Extract the [X, Y] coordinate from the center of the cell holding the provided text.  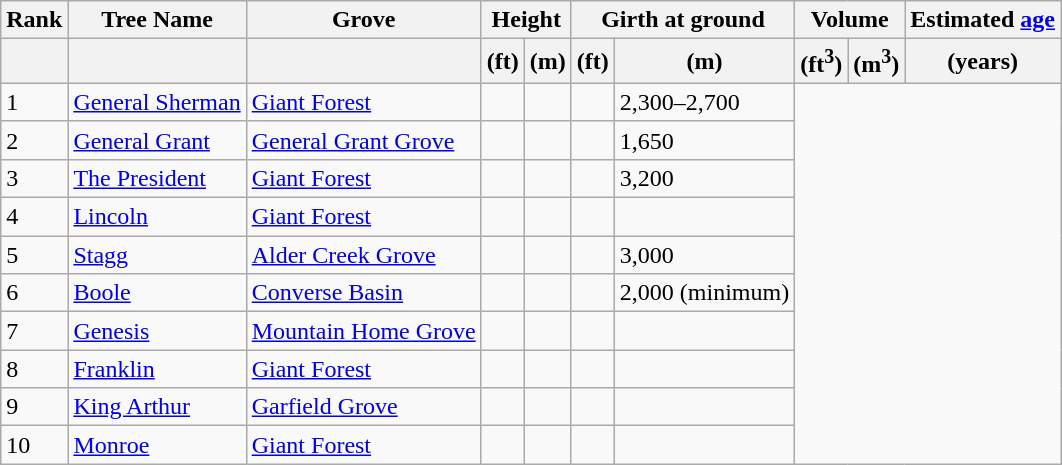
General Sherman [157, 102]
Grove [364, 20]
2,300–2,700 [704, 102]
General Grant Grove [364, 140]
Lincoln [157, 217]
10 [34, 445]
7 [34, 331]
Alder Creek Grove [364, 255]
Height [526, 20]
6 [34, 293]
Boole [157, 293]
Monroe [157, 445]
3,000 [704, 255]
3,200 [704, 178]
2 [34, 140]
Volume [850, 20]
8 [34, 369]
Converse Basin [364, 293]
Genesis [157, 331]
9 [34, 407]
King Arthur [157, 407]
5 [34, 255]
Garfield Grove [364, 407]
Rank [34, 20]
Tree Name [157, 20]
3 [34, 178]
Franklin [157, 369]
1,650 [704, 140]
(years) [983, 62]
Stagg [157, 255]
1 [34, 102]
(ft3) [822, 62]
Girth at ground [682, 20]
The President [157, 178]
(m3) [876, 62]
2,000 (minimum) [704, 293]
Estimated age [983, 20]
General Grant [157, 140]
Mountain Home Grove [364, 331]
4 [34, 217]
